For the text-containing cell, return its midpoint in [X, Y] coordinate format. 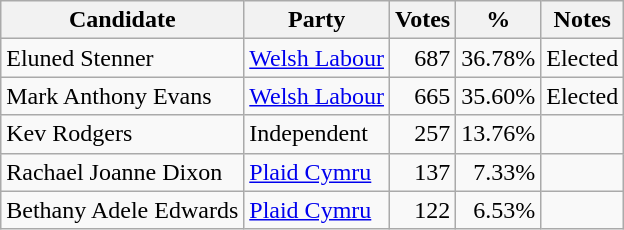
7.33% [498, 172]
122 [423, 210]
Rachael Joanne Dixon [122, 172]
687 [423, 58]
6.53% [498, 210]
Independent [317, 134]
257 [423, 134]
137 [423, 172]
Notes [582, 20]
% [498, 20]
13.76% [498, 134]
35.60% [498, 96]
Bethany Adele Edwards [122, 210]
36.78% [498, 58]
Mark Anthony Evans [122, 96]
Eluned Stenner [122, 58]
665 [423, 96]
Votes [423, 20]
Candidate [122, 20]
Kev Rodgers [122, 134]
Party [317, 20]
